Capture the cell that displays the provided text and extract its (X, Y) central coordinate. 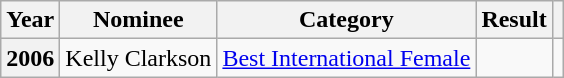
Category (346, 20)
Best International Female (346, 58)
Result (514, 20)
Year (30, 20)
Kelly Clarkson (138, 58)
Nominee (138, 20)
2006 (30, 58)
